For the text-containing cell, return its midpoint in [X, Y] coordinate format. 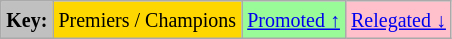
Premiers / Champions [148, 20]
Key: [27, 20]
Promoted ↑ [294, 20]
Relegated ↓ [398, 20]
